Capture the cell that displays the provided text and extract its [X, Y] central coordinate. 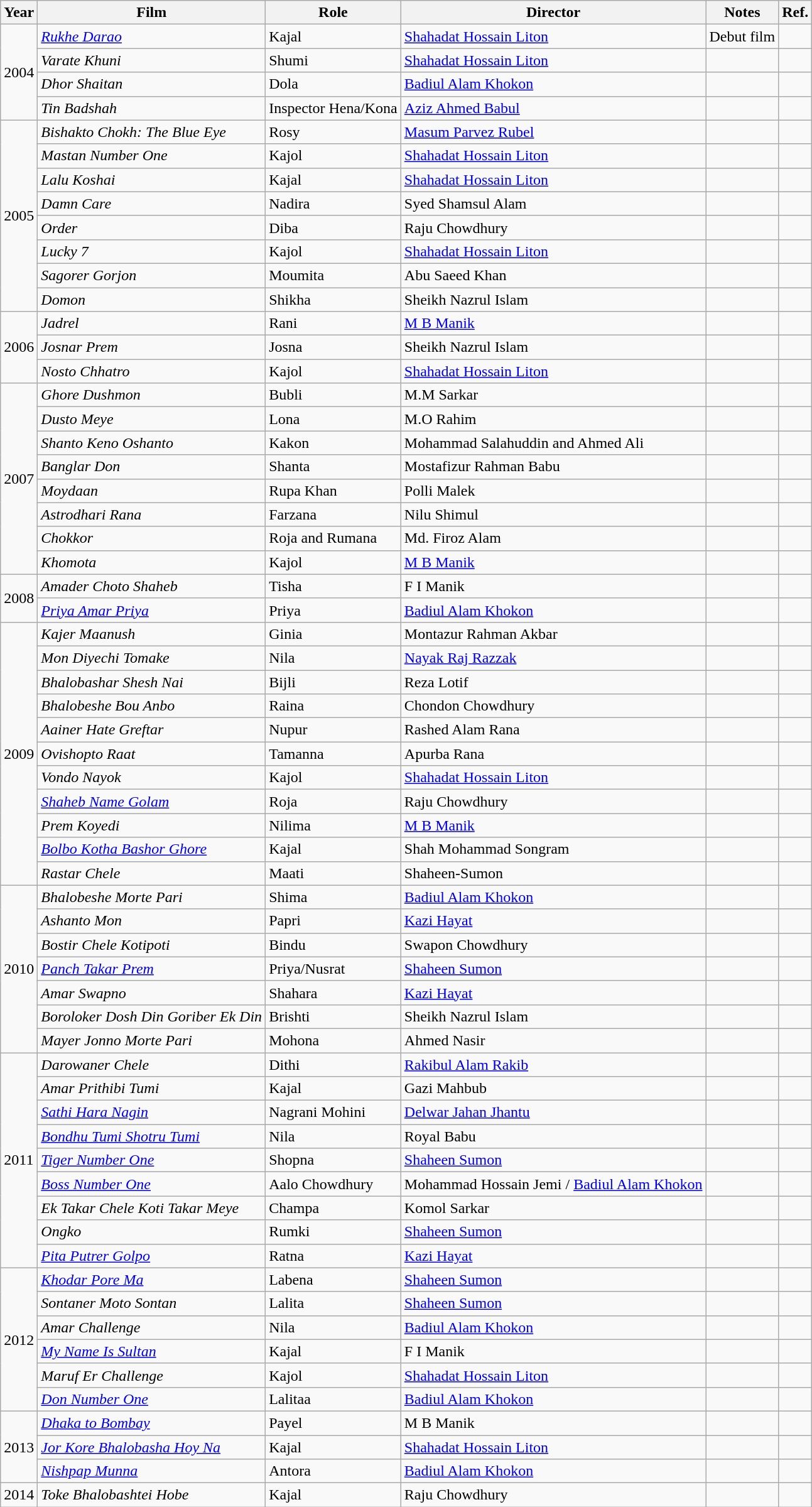
Chokkor [152, 538]
Shaheen-Sumon [553, 873]
2010 [19, 969]
Ovishopto Raat [152, 754]
Nupur [333, 730]
Dithi [333, 1065]
Prem Koyedi [152, 825]
Ref. [795, 13]
Ginia [333, 634]
Ghore Dushmon [152, 395]
Lucky 7 [152, 251]
Rastar Chele [152, 873]
Josnar Prem [152, 347]
Kakon [333, 443]
Gazi Mahbub [553, 1089]
Aalo Chowdhury [333, 1184]
Shanta [333, 467]
Boss Number One [152, 1184]
Ongko [152, 1232]
Tisha [333, 586]
Don Number One [152, 1399]
Bostir Chele Kotipoti [152, 945]
Mohammad Hossain Jemi / Badiul Alam Khokon [553, 1184]
Inspector Hena/Kona [333, 108]
Bishakto Chokh: The Blue Eye [152, 132]
Chondon Chowdhury [553, 706]
Mayer Jonno Morte Pari [152, 1040]
Vondo Nayok [152, 778]
Lalu Koshai [152, 180]
Komol Sarkar [553, 1208]
2009 [19, 754]
Film [152, 13]
Darowaner Chele [152, 1065]
Aainer Hate Greftar [152, 730]
Rupa Khan [333, 491]
Jadrel [152, 324]
Kajer Maanush [152, 634]
Moydaan [152, 491]
Dusto Meye [152, 419]
Dhor Shaitan [152, 84]
Rakibul Alam Rakib [553, 1065]
Bolbo Kotha Bashor Ghore [152, 849]
Sontaner Moto Sontan [152, 1303]
Damn Care [152, 204]
Dhaka to Bombay [152, 1423]
Aziz Ahmed Babul [553, 108]
Toke Bhalobashtei Hobe [152, 1495]
Farzana [333, 514]
Panch Takar Prem [152, 969]
Bubli [333, 395]
Khodar Pore Ma [152, 1280]
Order [152, 227]
Nilu Shimul [553, 514]
Role [333, 13]
Shahara [333, 993]
2012 [19, 1339]
Khomota [152, 562]
Shanto Keno Oshanto [152, 443]
Swapon Chowdhury [553, 945]
Jor Kore Bhalobasha Hoy Na [152, 1447]
Mostafizur Rahman Babu [553, 467]
M.M Sarkar [553, 395]
Abu Saeed Khan [553, 275]
Papri [333, 921]
Sagorer Gorjon [152, 275]
Mohammad Salahuddin and Ahmed Ali [553, 443]
Reza Lotif [553, 682]
Lalitaa [333, 1399]
2014 [19, 1495]
Ahmed Nasir [553, 1040]
Brishti [333, 1016]
Ek Takar Chele Koti Takar Meye [152, 1208]
Montazur Rahman Akbar [553, 634]
Ratna [333, 1256]
Mon Diyechi Tomake [152, 658]
2011 [19, 1161]
Rashed Alam Rana [553, 730]
Rumki [333, 1232]
Tin Badshah [152, 108]
Varate Khuni [152, 60]
Shima [333, 897]
Maati [333, 873]
Shikha [333, 300]
Nagrani Mohini [333, 1113]
M.O Rahim [553, 419]
Ashanto Mon [152, 921]
Josna [333, 347]
Syed Shamsul Alam [553, 204]
Amar Challenge [152, 1327]
Priya [333, 610]
Mastan Number One [152, 156]
Roja [333, 802]
Priya Amar Priya [152, 610]
Roja and Rumana [333, 538]
2007 [19, 479]
Bhalobeshe Bou Anbo [152, 706]
Debut film [742, 36]
Labena [333, 1280]
Shumi [333, 60]
Nadira [333, 204]
Amar Prithibi Tumi [152, 1089]
Tamanna [333, 754]
Antora [333, 1471]
Diba [333, 227]
Astrodhari Rana [152, 514]
Amar Swapno [152, 993]
Delwar Jahan Jhantu [553, 1113]
Payel [333, 1423]
Domon [152, 300]
Rani [333, 324]
Dola [333, 84]
Mohona [333, 1040]
Shopna [333, 1160]
Md. Firoz Alam [553, 538]
Nayak Raj Razzak [553, 658]
Nilima [333, 825]
My Name Is Sultan [152, 1351]
2013 [19, 1447]
2005 [19, 215]
Tiger Number One [152, 1160]
Polli Malek [553, 491]
2004 [19, 72]
Bindu [333, 945]
Rosy [333, 132]
Pita Putrer Golpo [152, 1256]
Priya/Nusrat [333, 969]
Nishpap Munna [152, 1471]
Maruf Er Challenge [152, 1375]
Apurba Rana [553, 754]
Shah Mohammad Songram [553, 849]
Bondhu Tumi Shotru Tumi [152, 1136]
Raina [333, 706]
Nosto Chhatro [152, 371]
2006 [19, 347]
Shaheb Name Golam [152, 802]
Bhalobashar Shesh Nai [152, 682]
Lalita [333, 1303]
Rukhe Darao [152, 36]
Royal Babu [553, 1136]
Sathi Hara Nagin [152, 1113]
Boroloker Dosh Din Goriber Ek Din [152, 1016]
Bijli [333, 682]
Bhalobeshe Morte Pari [152, 897]
Notes [742, 13]
Moumita [333, 275]
Year [19, 13]
Lona [333, 419]
Amader Choto Shaheb [152, 586]
Champa [333, 1208]
Masum Parvez Rubel [553, 132]
Director [553, 13]
Banglar Don [152, 467]
2008 [19, 598]
